Determine the (x, y) coordinate at the center of the cell enclosing the given text.  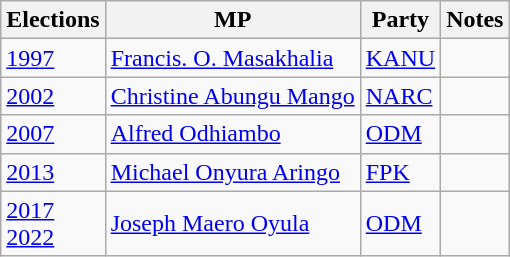
1997 (53, 58)
Michael Onyura Aringo (232, 172)
MP (232, 20)
KANU (400, 58)
Alfred Odhiambo (232, 134)
Notes (475, 20)
Party (400, 20)
Elections (53, 20)
20172022 (53, 224)
Joseph Maero Oyula (232, 224)
2013 (53, 172)
2002 (53, 96)
2007 (53, 134)
FPK (400, 172)
Francis. O. Masakhalia (232, 58)
Christine Abungu Mango (232, 96)
NARC (400, 96)
